Search for the cell housing the specified text and yield its (X, Y) center coordinate. 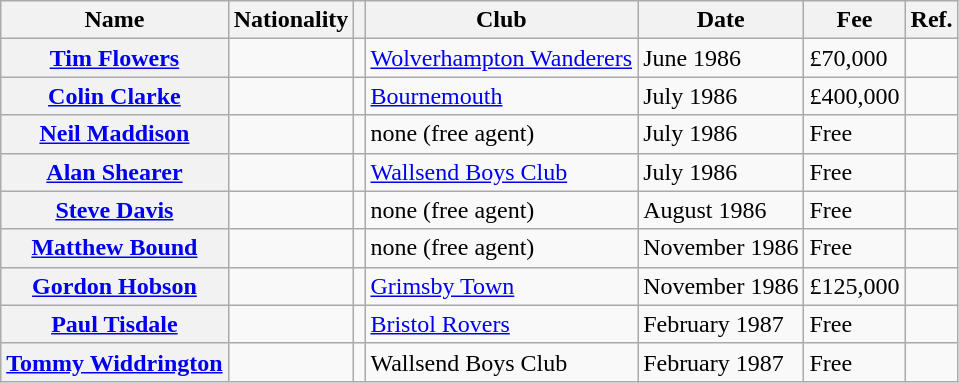
£70,000 (854, 58)
Club (502, 20)
Fee (854, 20)
Wolverhampton Wanderers (502, 58)
Paul Tisdale (114, 324)
June 1986 (721, 58)
Matthew Bound (114, 248)
Colin Clarke (114, 96)
Grimsby Town (502, 286)
Nationality (291, 20)
Tommy Widdrington (114, 362)
Name (114, 20)
Bournemouth (502, 96)
Date (721, 20)
Steve Davis (114, 210)
Bristol Rovers (502, 324)
Ref. (932, 20)
£400,000 (854, 96)
Gordon Hobson (114, 286)
Neil Maddison (114, 134)
£125,000 (854, 286)
Tim Flowers (114, 58)
August 1986 (721, 210)
Alan Shearer (114, 172)
